Detect which cell encompasses the target text, then output its [x, y] center coordinate. 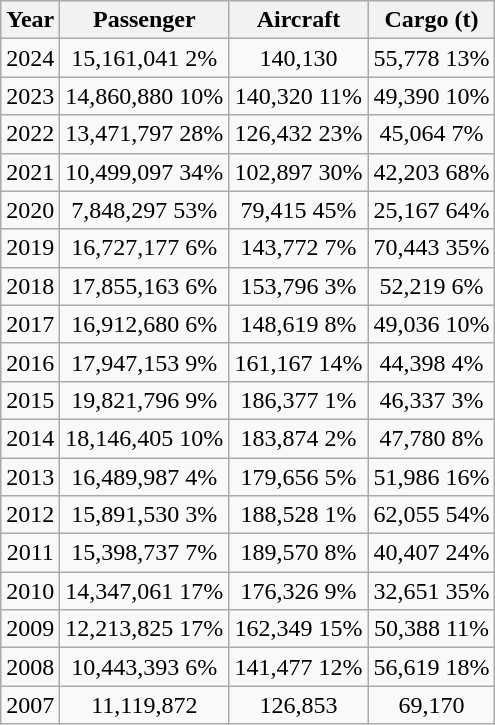
Passenger [144, 20]
143,772 7% [298, 248]
17,855,163 6% [144, 286]
2007 [30, 705]
49,390 10% [432, 96]
70,443 35% [432, 248]
176,326 9% [298, 591]
62,055 54% [432, 515]
11,119,872 [144, 705]
140,130 [298, 58]
179,656 5% [298, 477]
45,064 7% [432, 134]
40,407 24% [432, 553]
56,619 18% [432, 667]
126,432 23% [298, 134]
32,651 35% [432, 591]
19,821,796 9% [144, 400]
Year [30, 20]
7,848,297 53% [144, 210]
79,415 45% [298, 210]
102,897 30% [298, 172]
2010 [30, 591]
17,947,153 9% [144, 362]
50,388 11% [432, 629]
183,874 2% [298, 438]
2022 [30, 134]
161,167 14% [298, 362]
18,146,405 10% [144, 438]
148,619 8% [298, 324]
16,912,680 6% [144, 324]
2023 [30, 96]
2021 [30, 172]
2009 [30, 629]
55,778 13% [432, 58]
162,349 15% [298, 629]
52,219 6% [432, 286]
51,986 16% [432, 477]
Cargo (t) [432, 20]
47,780 8% [432, 438]
16,489,987 4% [144, 477]
2015 [30, 400]
2017 [30, 324]
10,443,393 6% [144, 667]
10,499,097 34% [144, 172]
2011 [30, 553]
14,347,061 17% [144, 591]
141,477 12% [298, 667]
140,320 11% [298, 96]
2019 [30, 248]
188,528 1% [298, 515]
25,167 64% [432, 210]
2024 [30, 58]
15,398,737 7% [144, 553]
186,377 1% [298, 400]
14,860,880 10% [144, 96]
44,398 4% [432, 362]
2014 [30, 438]
15,161,041 2% [144, 58]
2013 [30, 477]
16,727,177 6% [144, 248]
2012 [30, 515]
2008 [30, 667]
15,891,530 3% [144, 515]
189,570 8% [298, 553]
69,170 [432, 705]
42,203 68% [432, 172]
13,471,797 28% [144, 134]
2018 [30, 286]
153,796 3% [298, 286]
12,213,825 17% [144, 629]
126,853 [298, 705]
46,337 3% [432, 400]
Aircraft [298, 20]
49,036 10% [432, 324]
2016 [30, 362]
2020 [30, 210]
